Search for the cell housing the specified text and yield its [X, Y] center coordinate. 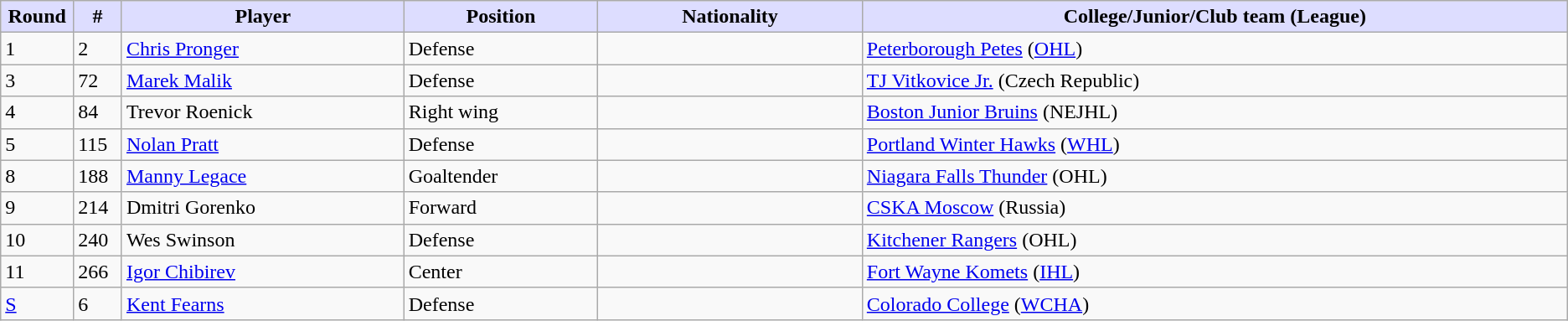
College/Junior/Club team (League) [1215, 17]
Nolan Pratt [263, 144]
TJ Vitkovice Jr. (Czech Republic) [1215, 80]
188 [98, 176]
Round [37, 17]
11 [37, 272]
# [98, 17]
Center [501, 272]
Right wing [501, 112]
8 [37, 176]
266 [98, 272]
72 [98, 80]
Fort Wayne Komets (IHL) [1215, 272]
2 [98, 49]
4 [37, 112]
Portland Winter Hawks (WHL) [1215, 144]
Marek Malik [263, 80]
Peterborough Petes (OHL) [1215, 49]
3 [37, 80]
Igor Chibirev [263, 272]
10 [37, 240]
Wes Swinson [263, 240]
Position [501, 17]
214 [98, 208]
Dmitri Gorenko [263, 208]
Manny Legace [263, 176]
Niagara Falls Thunder (OHL) [1215, 176]
Player [263, 17]
Forward [501, 208]
S [37, 303]
Colorado College (WCHA) [1215, 303]
Nationality [730, 17]
115 [98, 144]
Chris Pronger [263, 49]
Kitchener Rangers (OHL) [1215, 240]
6 [98, 303]
Boston Junior Bruins (NEJHL) [1215, 112]
Goaltender [501, 176]
5 [37, 144]
Kent Fearns [263, 303]
9 [37, 208]
1 [37, 49]
84 [98, 112]
240 [98, 240]
CSKA Moscow (Russia) [1215, 208]
Trevor Roenick [263, 112]
